Provide the [x, y] coordinate of the cell's center where the given text is located.  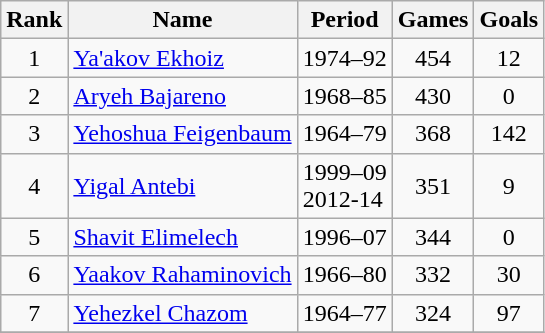
Period [344, 20]
Rank [34, 20]
430 [433, 96]
Shavit Elimelech [182, 237]
97 [509, 313]
1964–79 [344, 134]
1996–07 [344, 237]
1 [34, 58]
6 [34, 275]
344 [433, 237]
332 [433, 275]
454 [433, 58]
30 [509, 275]
1966–80 [344, 275]
142 [509, 134]
Yaakov Rahaminovich [182, 275]
Yehoshua Feigenbaum [182, 134]
Aryeh Bajareno [182, 96]
351 [433, 186]
2 [34, 96]
324 [433, 313]
Ya'akov Ekhoiz [182, 58]
1999–092012-14 [344, 186]
1968–85 [344, 96]
12 [509, 58]
Yigal Antebi [182, 186]
368 [433, 134]
7 [34, 313]
4 [34, 186]
5 [34, 237]
Yehezkel Chazom [182, 313]
Name [182, 20]
1974–92 [344, 58]
9 [509, 186]
3 [34, 134]
Games [433, 20]
1964–77 [344, 313]
Goals [509, 20]
